Provide the (x, y) coordinate of the cell's center where the given text is located.  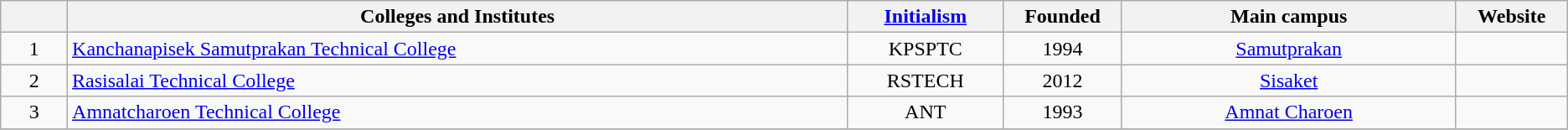
Amnat Charoen (1288, 112)
Main campus (1288, 17)
1994 (1062, 49)
Initialism (926, 17)
2 (34, 81)
Sisaket (1288, 81)
ANT (926, 112)
Amnatcharoen Technical College (457, 112)
Kanchanapisek Samutprakan Technical College (457, 49)
Website (1511, 17)
Samutprakan (1288, 49)
KPSPTC (926, 49)
1993 (1062, 112)
Founded (1062, 17)
Rasisalai Technical College (457, 81)
RSTECH (926, 81)
2012 (1062, 81)
1 (34, 49)
Colleges and Institutes (457, 17)
3 (34, 112)
